Locate the cell with the specified text and output its [X, Y] center coordinate. 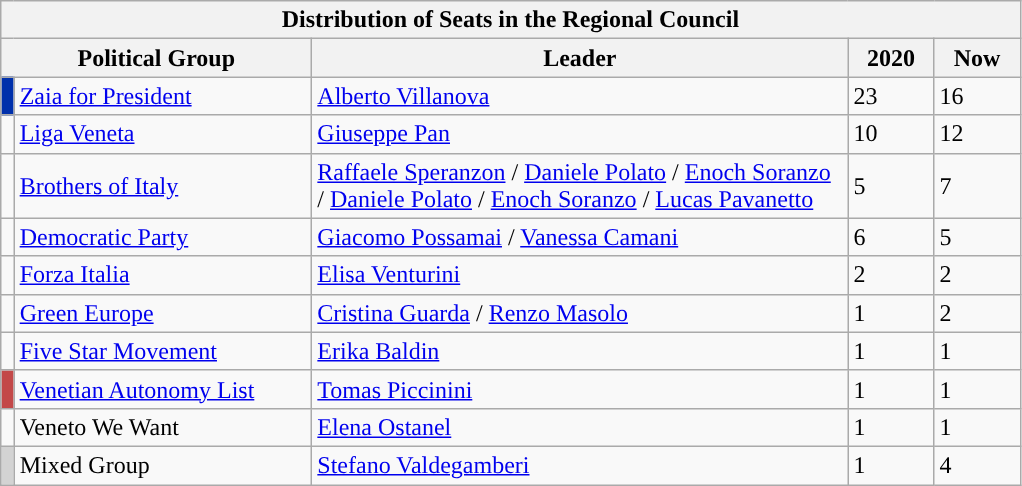
Political Group [156, 58]
Forza Italia [163, 275]
Now [977, 58]
2020 [891, 58]
Elisa Venturini [580, 275]
16 [977, 96]
Green Europe [163, 313]
Zaia for President [163, 96]
Distribution of Seats in the Regional Council [510, 20]
7 [977, 186]
Brothers of Italy [163, 186]
Veneto We Want [163, 427]
Leader [580, 58]
Tomas Piccinini [580, 389]
Stefano Valdegamberi [580, 465]
Giacomo Possamai / Vanessa Camani [580, 237]
Five Star Movement [163, 351]
Giuseppe Pan [580, 134]
12 [977, 134]
4 [977, 465]
Democratic Party [163, 237]
Elena Ostanel [580, 427]
Erika Baldin [580, 351]
23 [891, 96]
Raffaele Speranzon / Daniele Polato / Enoch Soranzo / Daniele Polato / Enoch Soranzo / Lucas Pavanetto [580, 186]
Mixed Group [163, 465]
6 [891, 237]
Alberto Villanova [580, 96]
Liga Veneta [163, 134]
10 [891, 134]
Cristina Guarda / Renzo Masolo [580, 313]
Venetian Autonomy List [163, 389]
